Find where the given text appears and provide that cell's center as [x, y] coordinate. 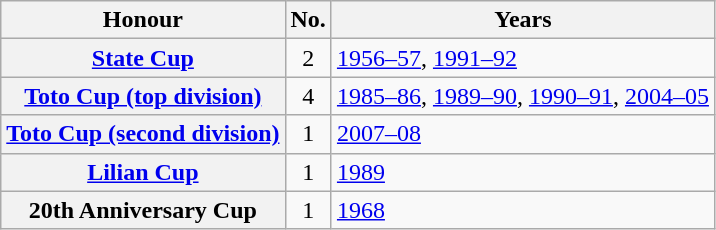
2007–08 [522, 134]
State Cup [143, 58]
1968 [522, 210]
Honour [143, 20]
1956–57, 1991–92 [522, 58]
2 [308, 58]
Toto Cup (top division) [143, 96]
1989 [522, 172]
4 [308, 96]
No. [308, 20]
Toto Cup (second division) [143, 134]
Years [522, 20]
20th Anniversary Cup [143, 210]
Lilian Cup [143, 172]
1985–86, 1989–90, 1990–91, 2004–05 [522, 96]
